Return the (X, Y) coordinate for the center point of the cell that contains the specified text.  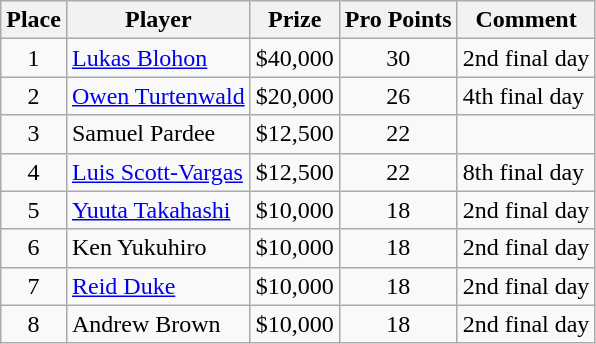
7 (34, 286)
2 (34, 96)
Andrew Brown (158, 324)
5 (34, 210)
4th final day (526, 96)
Comment (526, 20)
Place (34, 20)
Reid Duke (158, 286)
Lukas Blohon (158, 58)
6 (34, 248)
$40,000 (294, 58)
3 (34, 134)
Luis Scott-Vargas (158, 172)
Owen Turtenwald (158, 96)
Player (158, 20)
$20,000 (294, 96)
30 (398, 58)
4 (34, 172)
8th final day (526, 172)
8 (34, 324)
Yuuta Takahashi (158, 210)
Pro Points (398, 20)
Ken Yukuhiro (158, 248)
1 (34, 58)
Samuel Pardee (158, 134)
Prize (294, 20)
26 (398, 96)
